Return [x, y] of the center of cell containing provided text 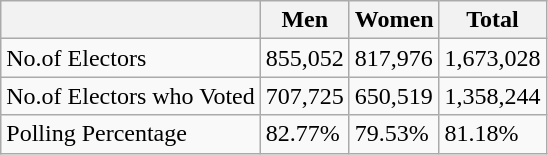
Women [394, 20]
79.53% [394, 134]
650,519 [394, 96]
855,052 [304, 58]
81.18% [492, 134]
707,725 [304, 96]
Polling Percentage [130, 134]
1,358,244 [492, 96]
No.of Electors who Voted [130, 96]
No.of Electors [130, 58]
Total [492, 20]
1,673,028 [492, 58]
82.77% [304, 134]
Men [304, 20]
817,976 [394, 58]
